Extract the [x, y] coordinate from the center of the cell holding the provided text.  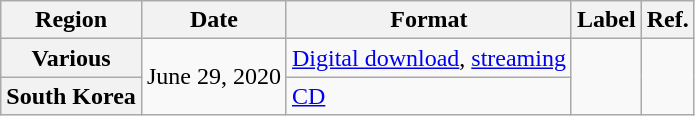
CD [428, 96]
Various [72, 58]
Label [606, 20]
Date [214, 20]
Digital download, streaming [428, 58]
Ref. [668, 20]
Format [428, 20]
South Korea [72, 96]
June 29, 2020 [214, 77]
Region [72, 20]
